Extract the [X, Y] coordinate from the center of the cell holding the provided text.  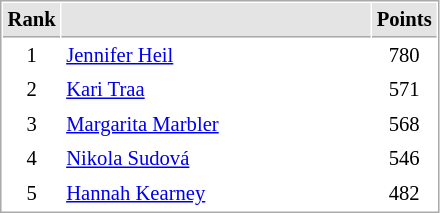
Rank [32, 20]
3 [32, 124]
Margarita Marbler [216, 124]
4 [32, 158]
482 [404, 194]
780 [404, 56]
5 [32, 194]
Points [404, 20]
546 [404, 158]
Hannah Kearney [216, 194]
Nikola Sudová [216, 158]
571 [404, 90]
1 [32, 56]
568 [404, 124]
2 [32, 90]
Jennifer Heil [216, 56]
Kari Traa [216, 90]
